Determine the [X, Y] coordinate at the center of the cell enclosing the given text.  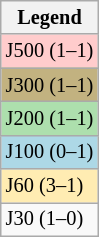
J300 (1–1) [50, 85]
J100 (0–1) [50, 152]
J500 (1–1) [50, 51]
J200 (1–1) [50, 118]
J60 (3–1) [50, 186]
Legend [50, 17]
J30 (1–0) [50, 219]
